Detect which cell encompasses the target text, then output its [X, Y] center coordinate. 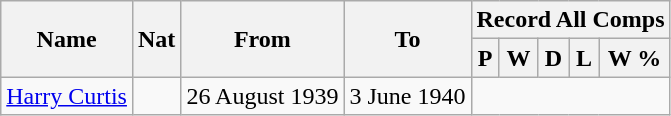
26 August 1939 [262, 96]
3 June 1940 [408, 96]
D [554, 58]
Name [67, 39]
L [584, 58]
W [518, 58]
P [485, 58]
W % [634, 58]
Nat [156, 39]
To [408, 39]
Harry Curtis [67, 96]
From [262, 39]
Record All Comps [570, 20]
